Provide the [X, Y] coordinate of the cell's center where the given text is located.  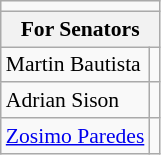
Martin Bautista [76, 65]
Adrian Sison [76, 101]
Zosimo Paredes [76, 136]
For Senators [80, 29]
